Provide the [X, Y] coordinate of the cell's center where the given text is located.  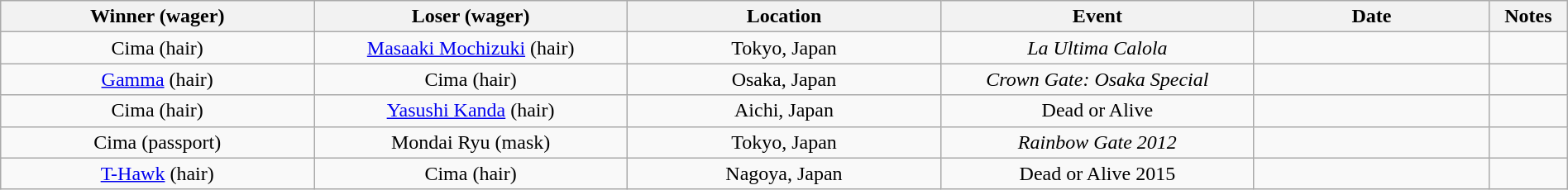
Nagoya, Japan [784, 173]
Winner (wager) [157, 17]
Crown Gate: Osaka Special [1097, 79]
Osaka, Japan [784, 79]
Gamma (hair) [157, 79]
Dead or Alive [1097, 111]
Event [1097, 17]
Rainbow Gate 2012 [1097, 142]
Mondai Ryu (mask) [471, 142]
Loser (wager) [471, 17]
Yasushi Kanda (hair) [471, 111]
Cima (passport) [157, 142]
Location [784, 17]
La Ultima Calola [1097, 48]
Dead or Alive 2015 [1097, 173]
T-Hawk (hair) [157, 173]
Date [1371, 17]
Aichi, Japan [784, 111]
Masaaki Mochizuki (hair) [471, 48]
Notes [1528, 17]
